Find where the given text appears and provide that cell's center as [X, Y] coordinate. 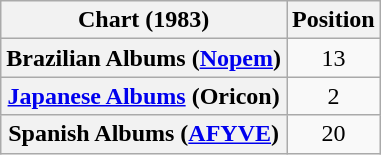
20 [333, 134]
Spanish Albums (AFYVE) [144, 134]
Position [333, 20]
Japanese Albums (Oricon) [144, 96]
13 [333, 58]
2 [333, 96]
Chart (1983) [144, 20]
Brazilian Albums (Nopem) [144, 58]
